Return the (x, y) coordinate for the center point of the cell that contains the specified text.  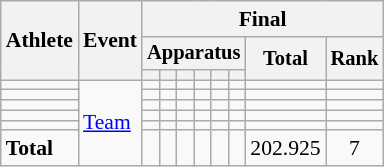
202.925 (285, 149)
7 (355, 149)
Team (110, 123)
Rank (355, 58)
Final (262, 19)
Apparatus (194, 54)
Event (110, 40)
Athlete (40, 40)
